Scan for the cell matching the given text and deliver its (X, Y) coordinate at center. 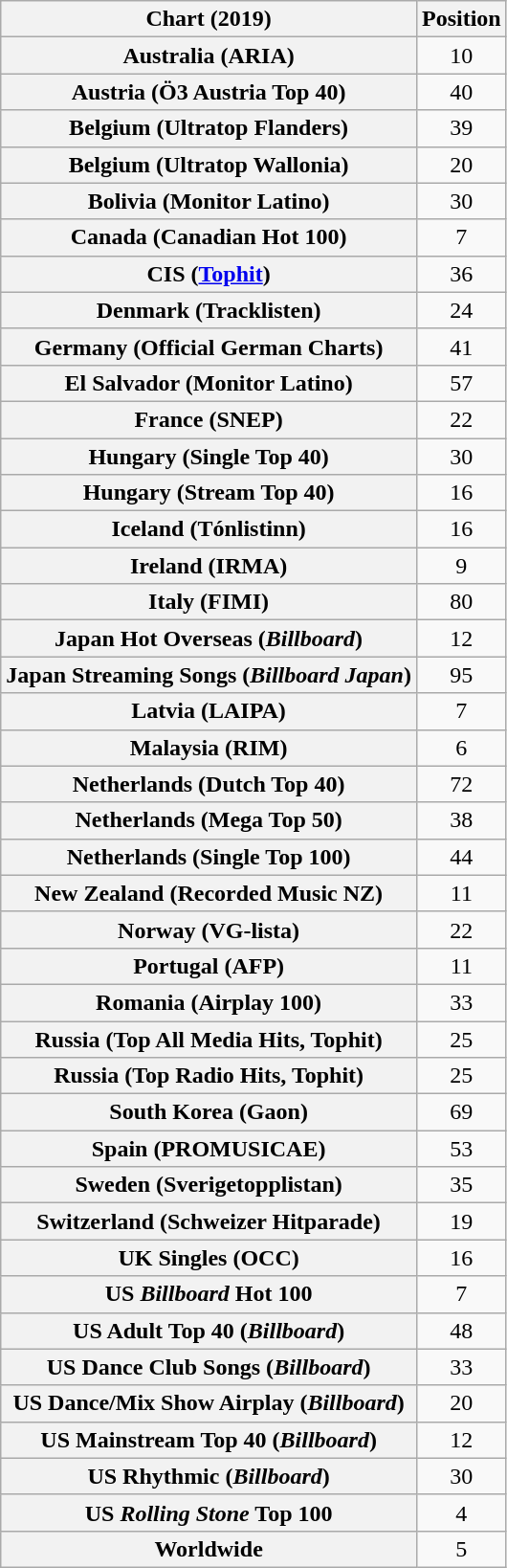
Japan Hot Overseas (Billboard) (209, 638)
9 (461, 566)
Romania (Airplay 100) (209, 1002)
Germany (Official German Charts) (209, 347)
4 (461, 1512)
Russia (Top Radio Hits, Tophit) (209, 1076)
US Adult Top 40 (Billboard) (209, 1331)
24 (461, 310)
53 (461, 1149)
Ireland (IRMA) (209, 566)
Austria (Ö3 Austria Top 40) (209, 92)
Australia (ARIA) (209, 56)
Bolivia (Monitor Latino) (209, 201)
France (SNEP) (209, 419)
39 (461, 128)
10 (461, 56)
44 (461, 857)
South Korea (Gaon) (209, 1112)
80 (461, 602)
Netherlands (Mega Top 50) (209, 820)
Latvia (LAIPA) (209, 711)
19 (461, 1221)
Belgium (Ultratop Flanders) (209, 128)
72 (461, 784)
Worldwide (209, 1549)
48 (461, 1331)
CIS (Tophit) (209, 274)
6 (461, 748)
Switzerland (Schweizer Hitparade) (209, 1221)
Canada (Canadian Hot 100) (209, 237)
Netherlands (Single Top 100) (209, 857)
Hungary (Single Top 40) (209, 457)
41 (461, 347)
El Salvador (Monitor Latino) (209, 383)
Sweden (Sverigetopplistan) (209, 1185)
Netherlands (Dutch Top 40) (209, 784)
US Billboard Hot 100 (209, 1294)
Iceland (Tónlistinn) (209, 529)
Denmark (Tracklisten) (209, 310)
Portugal (AFP) (209, 966)
Russia (Top All Media Hits, Tophit) (209, 1039)
40 (461, 92)
36 (461, 274)
69 (461, 1112)
Norway (VG-lista) (209, 930)
US Rolling Stone Top 100 (209, 1512)
UK Singles (OCC) (209, 1258)
US Dance Club Songs (Billboard) (209, 1367)
5 (461, 1549)
Malaysia (RIM) (209, 748)
Italy (FIMI) (209, 602)
Chart (2019) (209, 19)
Belgium (Ultratop Wallonia) (209, 165)
38 (461, 820)
95 (461, 675)
New Zealand (Recorded Music NZ) (209, 893)
Japan Streaming Songs (Billboard Japan) (209, 675)
US Rhythmic (Billboard) (209, 1476)
35 (461, 1185)
Position (461, 19)
US Mainstream Top 40 (Billboard) (209, 1440)
US Dance/Mix Show Airplay (Billboard) (209, 1403)
57 (461, 383)
Spain (PROMUSICAE) (209, 1149)
Hungary (Stream Top 40) (209, 493)
